Capture the cell that displays the provided text and extract its (X, Y) central coordinate. 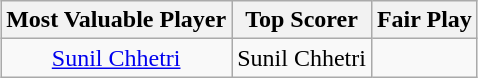
Top Scorer (302, 20)
Most Valuable Player (116, 20)
Fair Play (424, 20)
